From the cell containing the given text, extract its center point as (x, y) coordinate. 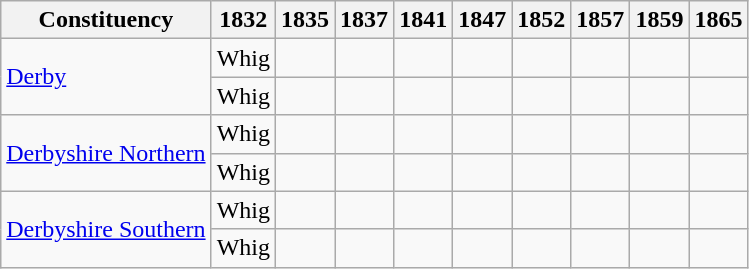
1847 (482, 20)
1865 (718, 20)
1852 (542, 20)
1857 (600, 20)
1835 (304, 20)
Constituency (106, 20)
1832 (243, 20)
Derby (106, 77)
Derbyshire Northern (106, 153)
1841 (424, 20)
Derbyshire Southern (106, 229)
1837 (364, 20)
1859 (660, 20)
